Locate the cell with the specified text and output its [x, y] center coordinate. 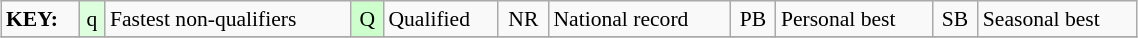
SB [955, 19]
q [92, 19]
Fastest non-qualifiers [228, 19]
Seasonal best [1058, 19]
Q [367, 19]
Qualified [440, 19]
KEY: [40, 19]
NR [523, 19]
Personal best [854, 19]
National record [639, 19]
PB [753, 19]
